Extract the [X, Y] coordinate from the center of the cell holding the provided text.  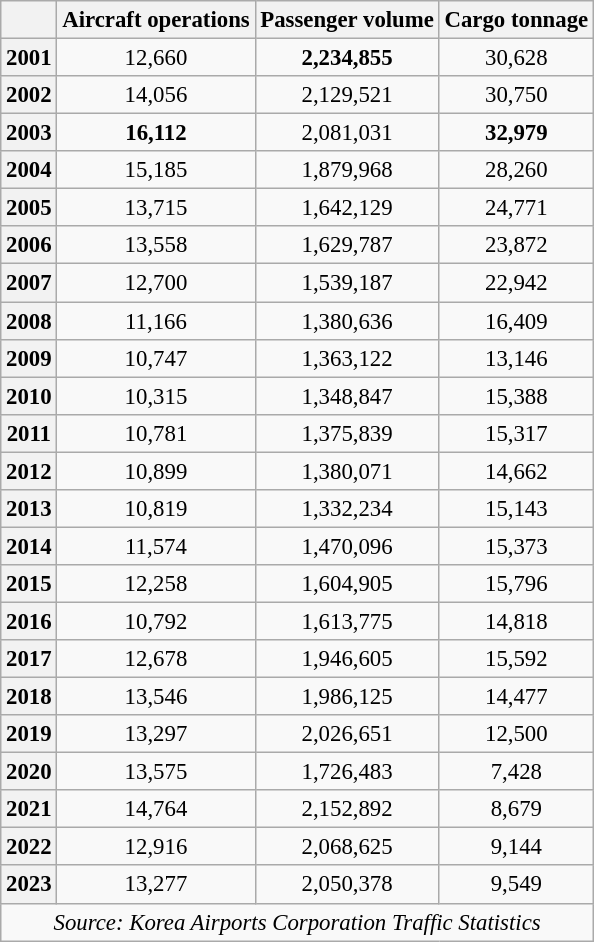
1,986,125 [347, 697]
1,946,605 [347, 659]
1,380,071 [347, 471]
15,592 [516, 659]
16,112 [156, 133]
2001 [29, 58]
1,613,775 [347, 621]
11,166 [156, 321]
2003 [29, 133]
14,764 [156, 809]
2,129,521 [347, 95]
12,660 [156, 58]
1,629,787 [347, 245]
2009 [29, 358]
2017 [29, 659]
10,819 [156, 509]
13,277 [156, 885]
2018 [29, 697]
9,549 [516, 885]
2006 [29, 245]
11,574 [156, 546]
30,628 [516, 58]
8,679 [516, 809]
2,234,855 [347, 58]
2019 [29, 734]
30,750 [516, 95]
28,260 [516, 170]
7,428 [516, 772]
1,604,905 [347, 584]
2014 [29, 546]
13,715 [156, 208]
32,979 [516, 133]
10,315 [156, 396]
14,662 [516, 471]
10,747 [156, 358]
10,899 [156, 471]
2,050,378 [347, 885]
1,642,129 [347, 208]
15,373 [516, 546]
2021 [29, 809]
1,363,122 [347, 358]
2,026,651 [347, 734]
22,942 [516, 283]
2,068,625 [347, 847]
2002 [29, 95]
Cargo tonnage [516, 20]
15,796 [516, 584]
13,146 [516, 358]
12,916 [156, 847]
13,546 [156, 697]
2004 [29, 170]
24,771 [516, 208]
Source: Korea Airports Corporation Traffic Statistics [298, 922]
2012 [29, 471]
12,678 [156, 659]
Passenger volume [347, 20]
15,185 [156, 170]
2005 [29, 208]
Aircraft operations [156, 20]
12,258 [156, 584]
14,477 [516, 697]
2008 [29, 321]
16,409 [516, 321]
2007 [29, 283]
15,143 [516, 509]
1,539,187 [347, 283]
1,375,839 [347, 433]
10,781 [156, 433]
14,818 [516, 621]
23,872 [516, 245]
13,558 [156, 245]
10,792 [156, 621]
1,470,096 [347, 546]
15,317 [516, 433]
15,388 [516, 396]
14,056 [156, 95]
1,879,968 [347, 170]
2023 [29, 885]
2013 [29, 509]
1,332,234 [347, 509]
1,726,483 [347, 772]
2020 [29, 772]
13,575 [156, 772]
2015 [29, 584]
2016 [29, 621]
1,348,847 [347, 396]
12,500 [516, 734]
2022 [29, 847]
2,081,031 [347, 133]
13,297 [156, 734]
2011 [29, 433]
9,144 [516, 847]
1,380,636 [347, 321]
2010 [29, 396]
12,700 [156, 283]
2,152,892 [347, 809]
